Detect which cell encompasses the target text, then output its (X, Y) center coordinate. 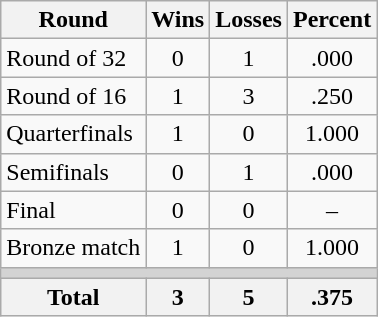
Bronze match (74, 248)
Final (74, 210)
Round of 16 (74, 96)
Losses (249, 20)
.375 (332, 297)
5 (249, 297)
Total (74, 297)
Quarterfinals (74, 134)
Round (74, 20)
Wins (178, 20)
Percent (332, 20)
Semifinals (74, 172)
– (332, 210)
.250 (332, 96)
Round of 32 (74, 58)
